Identify which cell holds the provided text, then report its (x, y) central coordinate. 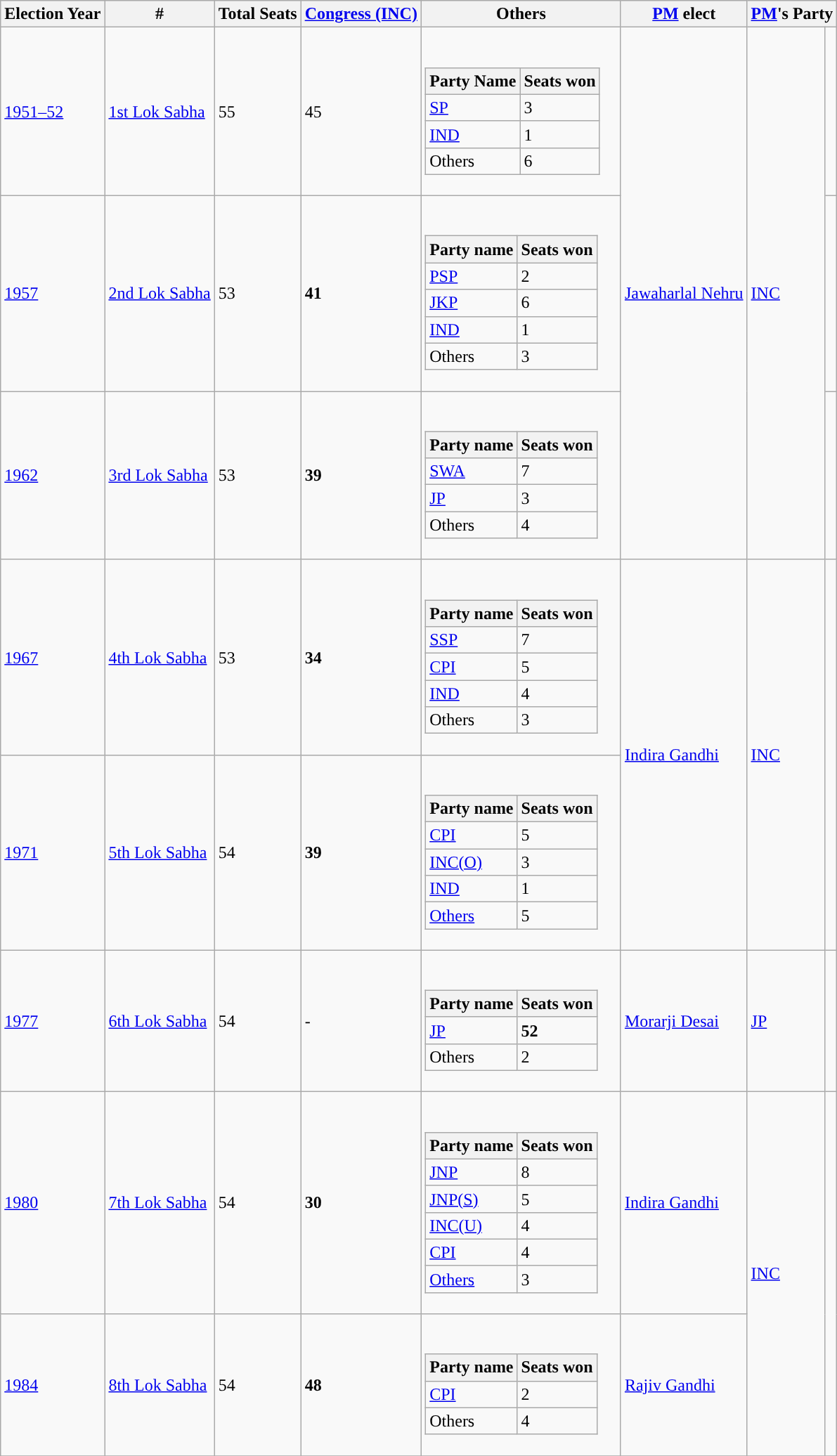
Rajiv Gandhi (684, 1385)
30 (361, 1203)
1962 (53, 475)
Party name Seats won CPI 2 Others 4 (521, 1385)
INC(O) (472, 862)
8 (557, 1172)
5th Lok Sabha (160, 852)
- (361, 1021)
JNP(S) (472, 1199)
34 (361, 657)
Jawaharlal Nehru (684, 294)
1971 (53, 852)
1951–52 (53, 112)
Party Name Seats won SP 3 IND 1 Others 6 (521, 112)
55 (257, 112)
Total Seats (257, 14)
45 (361, 112)
1957 (53, 294)
Party Name (473, 81)
JNP (472, 1172)
Party name Seats won JNP 8 JNP(S) 5 INC(U) 4 CPI 4 Others 3 (521, 1203)
1980 (53, 1203)
6th Lok Sabha (160, 1021)
Party name Seats won JP 52 Others 2 (521, 1021)
INC(U) (472, 1226)
48 (361, 1385)
JKP (472, 303)
PSP (472, 276)
SP (473, 108)
SSP (472, 640)
1967 (53, 657)
Congress (INC) (361, 14)
Party name Seats won SWA 7 JP 3 Others 4 (521, 475)
Party name Seats won SSP 7 CPI 5 IND 4 Others 3 (521, 657)
1984 (53, 1385)
# (160, 14)
3rd Lok Sabha (160, 475)
1st Lok Sabha (160, 112)
Morarji Desai (684, 1021)
41 (361, 294)
SWA (472, 472)
Party name Seats won CPI 5 INC(O) 3 IND 1 Others 5 (521, 852)
1977 (53, 1021)
7th Lok Sabha (160, 1203)
Election Year (53, 14)
4th Lok Sabha (160, 657)
52 (557, 1030)
2nd Lok Sabha (160, 294)
8th Lok Sabha (160, 1385)
Party name Seats won PSP 2 JKP 6 IND 1 Others 3 (521, 294)
PM elect (684, 14)
PM's Party (792, 14)
